Return the [x, y] coordinate for the center point of the cell that contains the specified text.  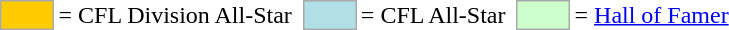
= CFL Division All-Star [175, 15]
= CFL All-Star [433, 15]
